From the cell containing the given text, extract its center point as (X, Y) coordinate. 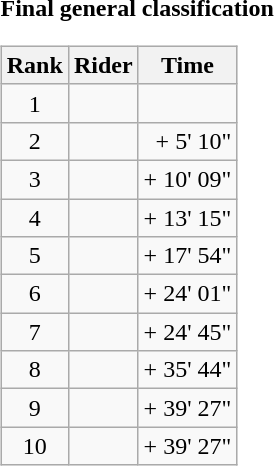
7 (34, 332)
+ 5' 10" (188, 141)
1 (34, 103)
3 (34, 179)
8 (34, 370)
Rank (34, 65)
Rider (103, 65)
4 (34, 217)
2 (34, 141)
+ 17' 54" (188, 256)
+ 35' 44" (188, 370)
Time (188, 65)
9 (34, 408)
+ 13' 15" (188, 217)
10 (34, 446)
+ 24' 01" (188, 294)
+ 10' 09" (188, 179)
6 (34, 294)
+ 24' 45" (188, 332)
5 (34, 256)
